Search for the cell housing the specified text and yield its [X, Y] center coordinate. 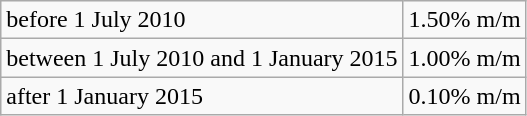
after 1 January 2015 [202, 96]
before 1 July 2010 [202, 20]
1.00% m/m [464, 58]
1.50% m/m [464, 20]
0.10% m/m [464, 96]
between 1 July 2010 and 1 January 2015 [202, 58]
